For the text-containing cell, return its midpoint in [X, Y] coordinate format. 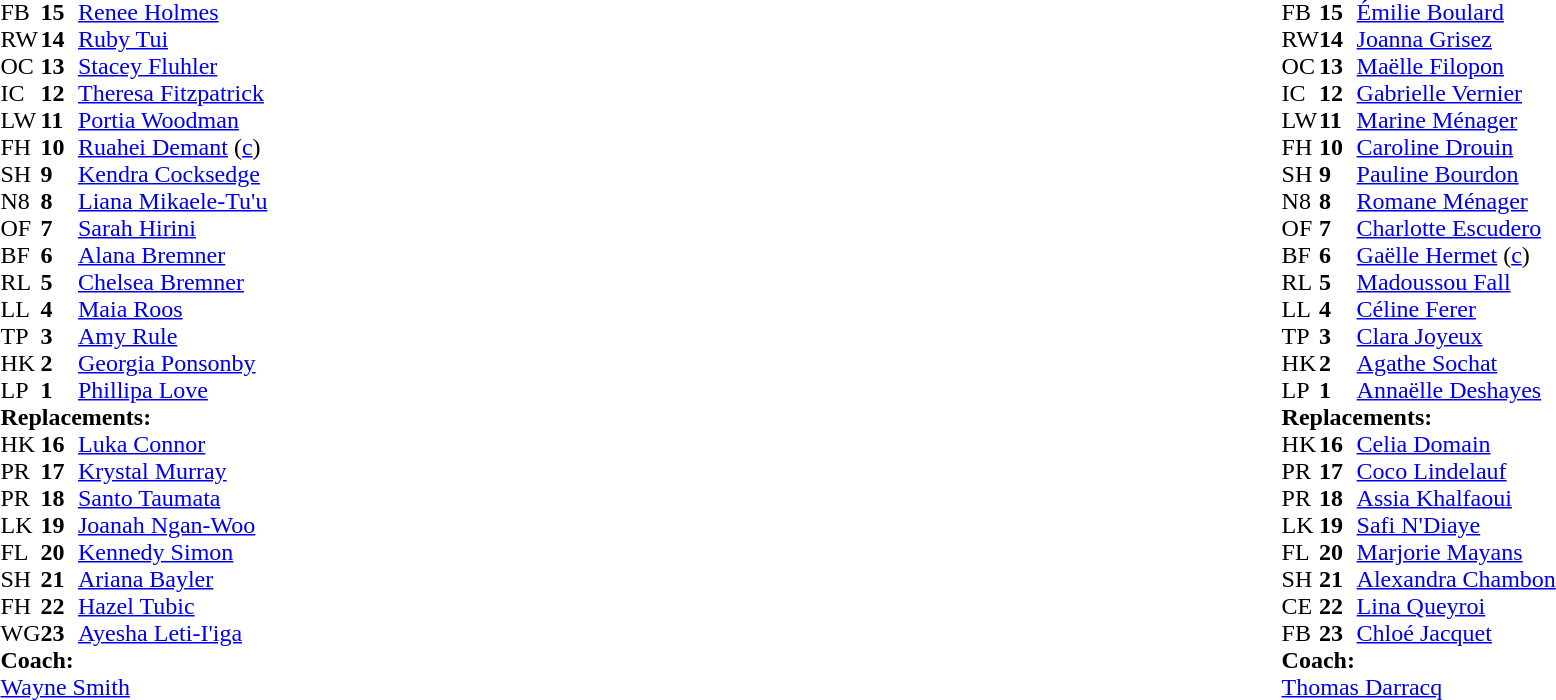
WG [20, 634]
Kennedy Simon [172, 552]
Assia Khalfaoui [1456, 498]
Gaëlle Hermet (c) [1456, 256]
Georgia Ponsonby [172, 364]
Pauline Bourdon [1456, 174]
Alana Bremner [172, 256]
Hazel Tubic [172, 606]
Joanah Ngan-Woo [172, 526]
Chelsea Bremner [172, 282]
Liana Mikaele-Tu'u [172, 202]
Luka Connor [172, 444]
Coco Lindelauf [1456, 472]
Maia Roos [172, 310]
Sarah Hirini [172, 228]
Ariana Bayler [172, 580]
Caroline Drouin [1456, 148]
Clara Joyeux [1456, 336]
CE [1301, 606]
Theresa Fitzpatrick [172, 94]
Madoussou Fall [1456, 282]
Safi N'Diaye [1456, 526]
Chloé Jacquet [1456, 634]
FB [1301, 634]
Celia Domain [1456, 444]
Santo Taumata [172, 498]
Agathe Sochat [1456, 364]
Amy Rule [172, 336]
Phillipa Love [172, 390]
Charlotte Escudero [1456, 228]
Portia Woodman [172, 120]
Ruahei Demant (c) [172, 148]
Céline Ferer [1456, 310]
Krystal Murray [172, 472]
Marjorie Mayans [1456, 552]
Stacey Fluhler [172, 66]
Joanna Grisez [1456, 40]
Annaëlle Deshayes [1456, 390]
Ayesha Leti-I'iga [172, 634]
Maëlle Filopon [1456, 66]
Alexandra Chambon [1456, 580]
Gabrielle Vernier [1456, 94]
Kendra Cocksedge [172, 174]
Ruby Tui [172, 40]
Lina Queyroi [1456, 606]
Romane Ménager [1456, 202]
Marine Ménager [1456, 120]
